For the text-containing cell, return its midpoint in [X, Y] coordinate format. 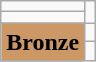
Bronze [43, 42]
